Output the [X, Y] coordinate of the center of the cell containing the given text.  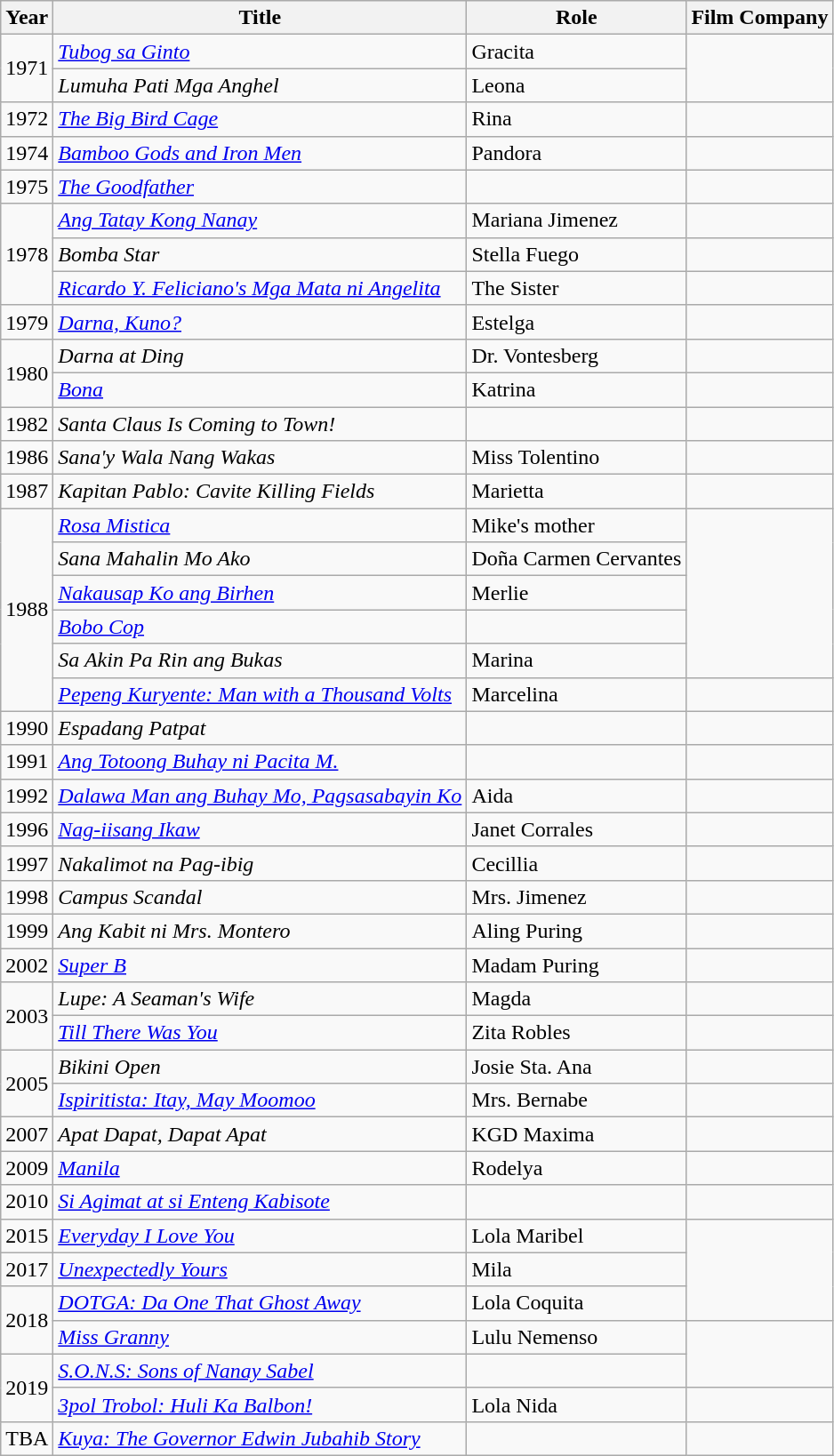
Bona [260, 389]
Marietta [576, 492]
Miss Tolentino [576, 458]
The Goodfather [260, 187]
Film Company [759, 18]
Apat Dapat, Dapat Apat [260, 1134]
Kapitan Pablo: Cavite Killing Fields [260, 492]
Mila [576, 1269]
1986 [27, 458]
Sa Akin Pa Rin ang Bukas [260, 660]
DOTGA: Da One That Ghost Away [260, 1303]
2010 [27, 1202]
Mrs. Bernabe [576, 1100]
Marcelina [576, 694]
Dr. Vontesberg [576, 356]
Lola Coquita [576, 1303]
Josie Sta. Ana [576, 1067]
Miss Granny [260, 1337]
Till There Was You [260, 1033]
Bamboo Gods and Iron Men [260, 153]
Si Agimat at si Enteng Kabisote [260, 1202]
Year [27, 18]
Unexpectedly Yours [260, 1269]
Aling Puring [576, 931]
Darna, Kuno? [260, 322]
Title [260, 18]
Santa Claus Is Coming to Town! [260, 424]
Tubog sa Ginto [260, 52]
1992 [27, 796]
1999 [27, 931]
1972 [27, 119]
1990 [27, 728]
Madam Puring [576, 964]
Mike's mother [576, 525]
Kuya: The Governor Edwin Jubahib Story [260, 1438]
Ang Tatay Kong Nanay [260, 220]
Marina [576, 660]
1991 [27, 762]
S.O.N.S: Sons of Nanay Sabel [260, 1371]
1974 [27, 153]
Katrina [576, 389]
Pepeng Kuryente: Man with a Thousand Volts [260, 694]
Role [576, 18]
2007 [27, 1134]
Espadang Patpat [260, 728]
TBA [27, 1438]
1996 [27, 829]
Magda [576, 999]
3pol Trobol: Huli Ka Balbon! [260, 1404]
Leona [576, 85]
Lola Nida [576, 1404]
1988 [27, 610]
1975 [27, 187]
2019 [27, 1388]
Dalawa Man ang Buhay Mo, Pagsasabayin Ko [260, 796]
Mrs. Jimenez [576, 897]
Stella Fuego [576, 254]
1971 [27, 68]
Doña Carmen Cervantes [576, 559]
1997 [27, 863]
Bomba Star [260, 254]
Pandora [576, 153]
Rina [576, 119]
Ang Kabit ni Mrs. Montero [260, 931]
2002 [27, 964]
Campus Scandal [260, 897]
Janet Corrales [576, 829]
Bobo Cop [260, 627]
Sana'y Wala Nang Wakas [260, 458]
Sana Mahalin Mo Ako [260, 559]
Rosa Mistica [260, 525]
Zita Robles [576, 1033]
Nakalimot na Pag-ibig [260, 863]
The Big Bird Cage [260, 119]
Nakausap Ko ang Birhen [260, 593]
1978 [27, 254]
Super B [260, 964]
Aida [576, 796]
Lumuha Pati Mga Anghel [260, 85]
Manila [260, 1168]
KGD Maxima [576, 1134]
Bikini Open [260, 1067]
Estelga [576, 322]
2017 [27, 1269]
Darna at Ding [260, 356]
Mariana Jimenez [576, 220]
Merlie [576, 593]
Cecillia [576, 863]
1987 [27, 492]
2009 [27, 1168]
Everyday I Love You [260, 1236]
1979 [27, 322]
2005 [27, 1084]
2003 [27, 1016]
Lulu Nemenso [576, 1337]
1980 [27, 372]
Ang Totoong Buhay ni Pacita M. [260, 762]
Lola Maribel [576, 1236]
Nag-iisang Ikaw [260, 829]
Ispiritista: Itay, May Moomoo [260, 1100]
The Sister [576, 288]
Lupe: A Seaman's Wife [260, 999]
Gracita [576, 52]
1982 [27, 424]
2015 [27, 1236]
Rodelya [576, 1168]
1998 [27, 897]
Ricardo Y. Feliciano's Mga Mata ni Angelita [260, 288]
2018 [27, 1320]
